Provide the [X, Y] coordinate of the cell's center where the given text is located.  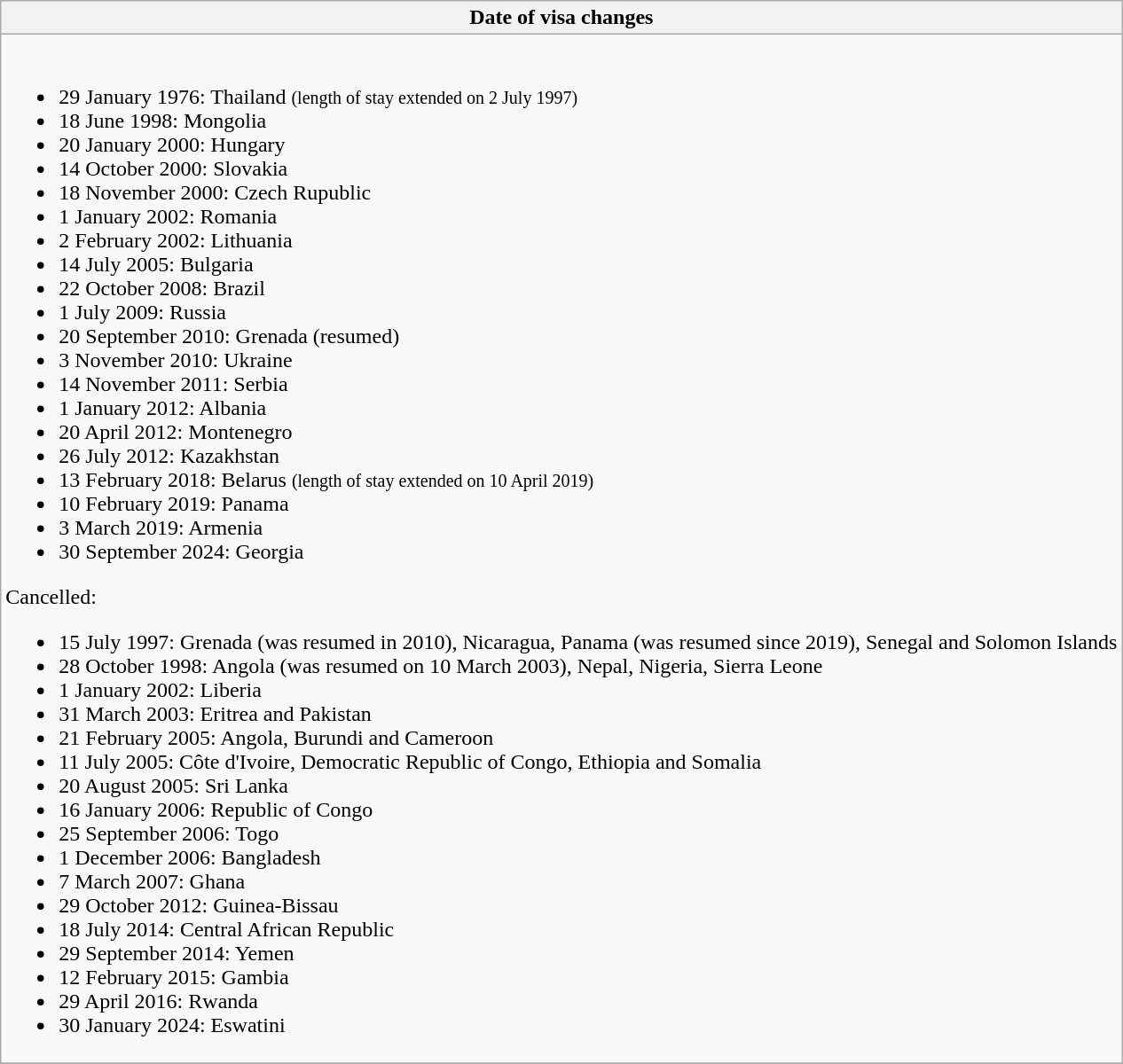
Date of visa changes [561, 18]
